From the cell containing the given text, extract its center point as (X, Y) coordinate. 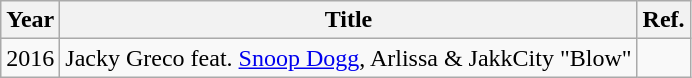
Ref. (664, 20)
2016 (30, 58)
Year (30, 20)
Jacky Greco feat. Snoop Dogg, Arlissa & JakkCity "Blow" (348, 58)
Title (348, 20)
